Return (x, y) of the center of cell containing provided text 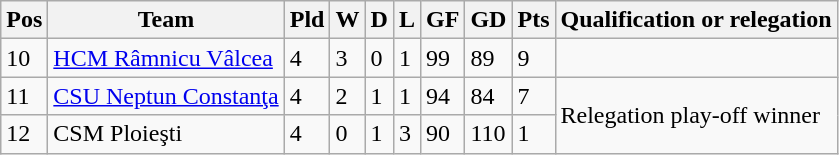
2 (348, 96)
HCM Râmnicu Vâlcea (166, 58)
Pts (534, 20)
W (348, 20)
10 (24, 58)
11 (24, 96)
94 (442, 96)
12 (24, 134)
Relegation play-off winner (696, 115)
90 (442, 134)
Pos (24, 20)
Pld (307, 20)
89 (488, 58)
GF (442, 20)
D (379, 20)
GD (488, 20)
Team (166, 20)
7 (534, 96)
84 (488, 96)
9 (534, 58)
CSM Ploieşti (166, 134)
110 (488, 134)
L (406, 20)
Qualification or relegation (696, 20)
99 (442, 58)
CSU Neptun Constanţa (166, 96)
